Pinpoint the cell where the given text exists, returning its [x, y] midpoint coordinate. 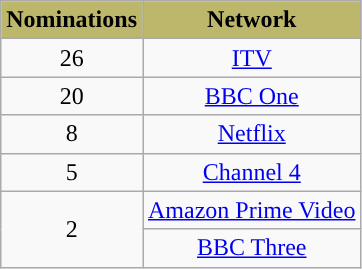
Netflix [251, 134]
8 [72, 134]
Network [251, 20]
Amazon Prime Video [251, 210]
Nominations [72, 20]
20 [72, 96]
26 [72, 58]
BBC Three [251, 248]
Channel 4 [251, 172]
2 [72, 229]
ITV [251, 58]
5 [72, 172]
BBC One [251, 96]
